Scan for the cell matching the given text and deliver its [X, Y] coordinate at center. 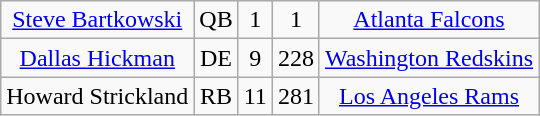
Howard Strickland [98, 96]
281 [296, 96]
QB [216, 20]
Dallas Hickman [98, 58]
DE [216, 58]
RB [216, 96]
Washington Redskins [428, 58]
Los Angeles Rams [428, 96]
Steve Bartkowski [98, 20]
228 [296, 58]
9 [255, 58]
11 [255, 96]
Atlanta Falcons [428, 20]
